Find where the given text appears and provide that cell's center as [X, Y] coordinate. 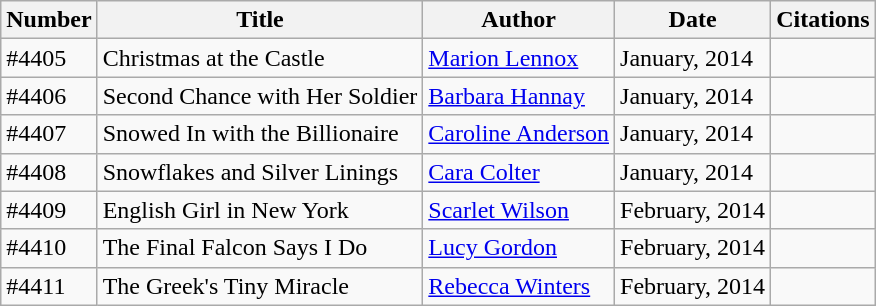
English Girl in New York [260, 210]
#4406 [49, 96]
Snowed In with the Billionaire [260, 134]
#4410 [49, 248]
Lucy Gordon [519, 248]
Christmas at the Castle [260, 58]
Caroline Anderson [519, 134]
Date [693, 20]
#4408 [49, 172]
Second Chance with Her Soldier [260, 96]
Barbara Hannay [519, 96]
The Greek's Tiny Miracle [260, 286]
#4409 [49, 210]
#4405 [49, 58]
Citations [823, 20]
Rebecca Winters [519, 286]
The Final Falcon Says I Do [260, 248]
Snowflakes and Silver Linings [260, 172]
#4407 [49, 134]
#4411 [49, 286]
Author [519, 20]
Marion Lennox [519, 58]
Title [260, 20]
Scarlet Wilson [519, 210]
Cara Colter [519, 172]
Number [49, 20]
